Pinpoint the cell where the given text exists, returning its (X, Y) midpoint coordinate. 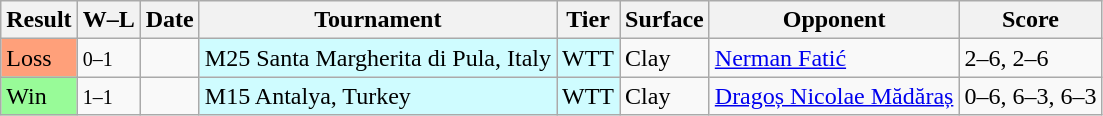
Score (1030, 20)
Win (39, 96)
Tier (588, 20)
W–L (108, 20)
M15 Antalya, Turkey (378, 96)
0–6, 6–3, 6–3 (1030, 96)
Result (39, 20)
2–6, 2–6 (1030, 58)
0–1 (108, 58)
Loss (39, 58)
Dragoș Nicolae Mădăraș (834, 96)
Date (170, 20)
Tournament (378, 20)
Opponent (834, 20)
Nerman Fatić (834, 58)
1–1 (108, 96)
M25 Santa Margherita di Pula, Italy (378, 58)
Surface (665, 20)
